Output the [x, y] coordinate of the center of the cell containing the given text.  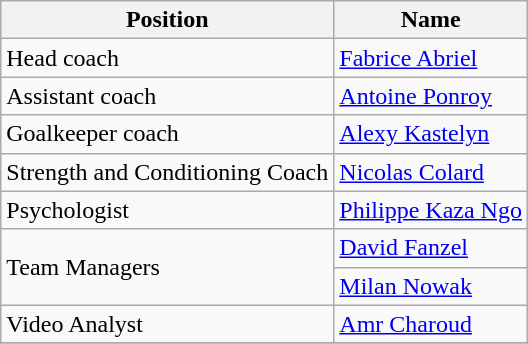
Amr Charoud [431, 324]
Fabrice Abriel [431, 58]
Goalkeeper coach [168, 134]
Name [431, 20]
Team Managers [168, 267]
Nicolas Colard [431, 172]
Strength and Conditioning Coach [168, 172]
Assistant coach [168, 96]
Video Analyst [168, 324]
Milan Nowak [431, 286]
Antoine Ponroy [431, 96]
Head coach [168, 58]
Psychologist [168, 210]
Position [168, 20]
Alexy Kastelyn [431, 134]
David Fanzel [431, 248]
Philippe Kaza Ngo [431, 210]
